Detect which cell encompasses the target text, then output its (X, Y) center coordinate. 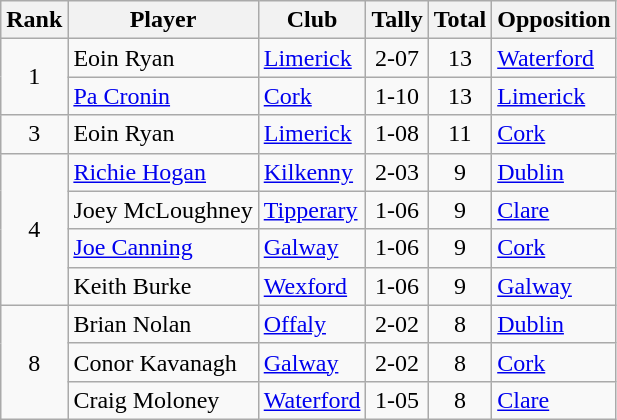
Offaly (312, 324)
Joe Canning (163, 248)
Kilkenny (312, 172)
4 (34, 229)
2-07 (397, 58)
3 (34, 134)
Total (460, 20)
1 (34, 77)
Tipperary (312, 210)
Keith Burke (163, 286)
Wexford (312, 286)
1-05 (397, 400)
Joey McLoughney (163, 210)
Club (312, 20)
Richie Hogan (163, 172)
Tally (397, 20)
Craig Moloney (163, 400)
Pa Cronin (163, 96)
2-03 (397, 172)
Brian Nolan (163, 324)
Player (163, 20)
1-08 (397, 134)
Rank (34, 20)
Conor Kavanagh (163, 362)
11 (460, 134)
1-10 (397, 96)
Opposition (554, 20)
